Identify which cell holds the provided text, then report its (x, y) central coordinate. 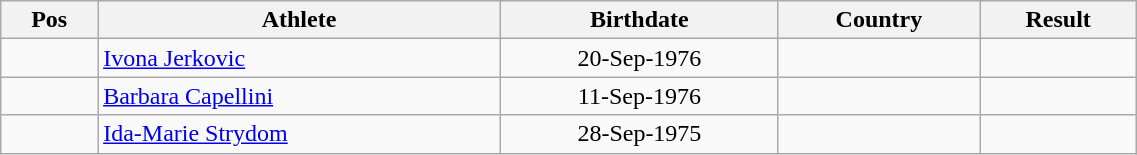
Country (878, 20)
Result (1058, 20)
Athlete (300, 20)
Ivona Jerkovic (300, 58)
20-Sep-1976 (639, 58)
28-Sep-1975 (639, 134)
Birthdate (639, 20)
Pos (50, 20)
11-Sep-1976 (639, 96)
Ida-Marie Strydom (300, 134)
Barbara Capellini (300, 96)
